For the text-containing cell, return its midpoint in (X, Y) coordinate format. 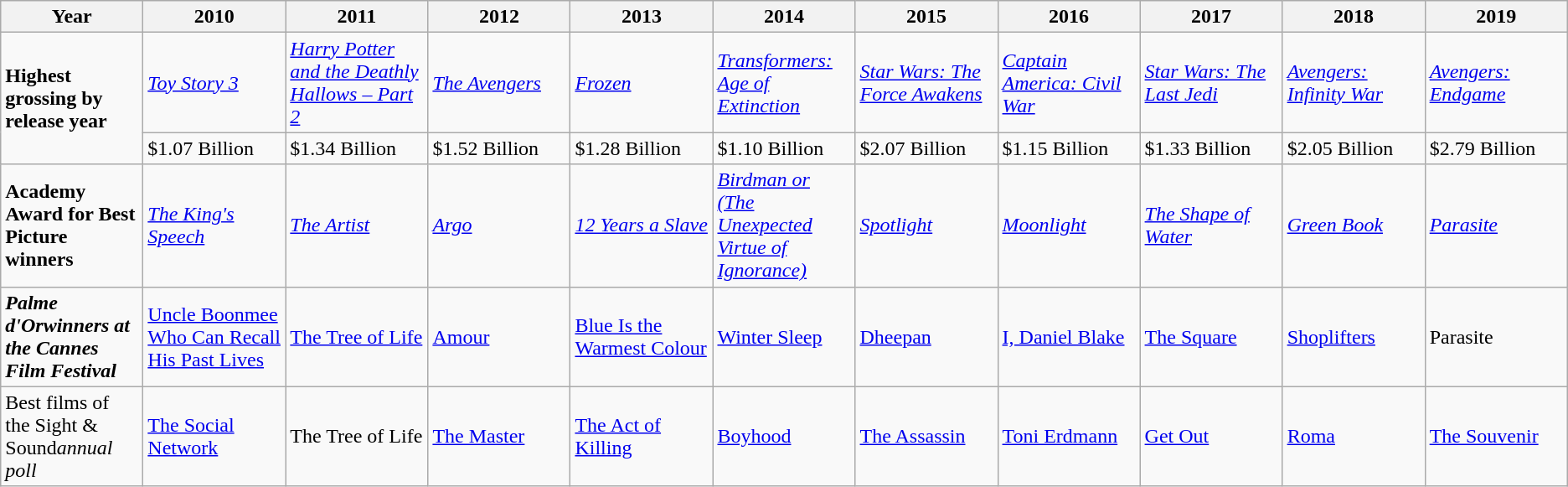
Academy Award for Best Picture winners (72, 225)
2011 (357, 17)
Best films of the Sight & Soundannual poll (72, 436)
The Assassin (926, 436)
2015 (926, 17)
Toni Erdmann (1069, 436)
$1.07 Billion (214, 148)
Captain America: Civil War (1069, 82)
Roma (1354, 436)
2010 (214, 17)
Toy Story 3 (214, 82)
The King's Speech (214, 225)
Winter Sleep (784, 337)
The Artist (357, 225)
2017 (1211, 17)
Frozen (642, 82)
The Act of Killing (642, 436)
The Master (499, 436)
$1.34 Billion (357, 148)
The Social Network (214, 436)
Palme d'Orwinners at the Cannes Film Festival (72, 337)
2014 (784, 17)
Spotlight (926, 225)
Blue Is the Warmest Colour (642, 337)
2016 (1069, 17)
12 Years a Slave (642, 225)
Transformers: Age of Extinction (784, 82)
$1.28 Billion (642, 148)
Shoplifters (1354, 337)
Boyhood (784, 436)
2018 (1354, 17)
2019 (1496, 17)
$2.07 Billion (926, 148)
Avengers: Endgame (1496, 82)
Star Wars: The Force Awakens (926, 82)
$1.33 Billion (1211, 148)
$2.79 Billion (1496, 148)
2012 (499, 17)
$2.05 Billion (1354, 148)
The Shape of Water (1211, 225)
Moonlight (1069, 225)
The Square (1211, 337)
$1.10 Billion (784, 148)
Green Book (1354, 225)
2013 (642, 17)
$1.52 Billion (499, 148)
Uncle Boonmee Who Can Recall His Past Lives (214, 337)
Avengers: Infinity War (1354, 82)
I, Daniel Blake (1069, 337)
The Avengers (499, 82)
Get Out (1211, 436)
Highest grossing by release year (72, 99)
Argo (499, 225)
Birdman or (The Unexpected Virtue of Ignorance) (784, 225)
The Souvenir (1496, 436)
Dheepan (926, 337)
$1.15 Billion (1069, 148)
Year (72, 17)
Star Wars: The Last Jedi (1211, 82)
Amour (499, 337)
Harry Potter and the Deathly Hallows – Part 2 (357, 82)
